Identify which cell holds the provided text, then report its (x, y) central coordinate. 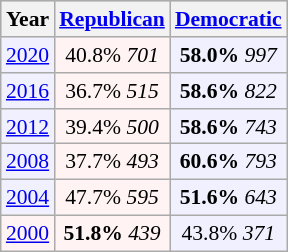
2008 (28, 162)
43.8% 371 (228, 233)
51.8% 439 (112, 233)
2020 (28, 55)
Democratic (228, 19)
2012 (28, 126)
2004 (28, 197)
47.7% 595 (112, 197)
Republican (112, 19)
2000 (28, 233)
2016 (28, 91)
37.7% 493 (112, 162)
51.6% 643 (228, 197)
60.6% 793 (228, 162)
Year (28, 19)
40.8% 701 (112, 55)
36.7% 515 (112, 91)
58.0% 997 (228, 55)
58.6% 743 (228, 126)
58.6% 822 (228, 91)
39.4% 500 (112, 126)
